For the text-containing cell, return its midpoint in (X, Y) coordinate format. 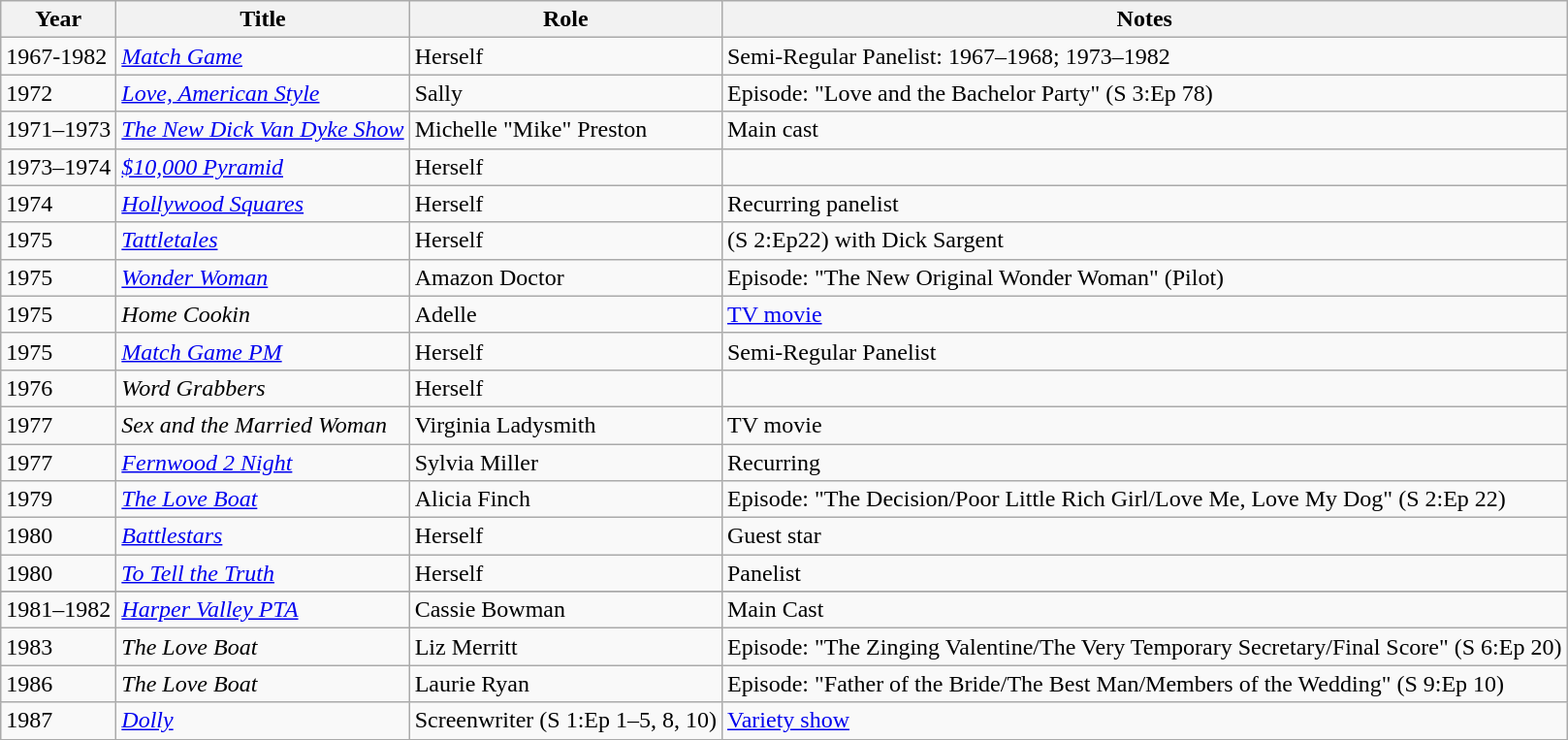
1986 (58, 684)
Match Game (263, 56)
1983 (58, 647)
Guest star (1144, 536)
$10,000 Pyramid (263, 167)
1974 (58, 204)
Semi-Regular Panelist (1144, 351)
Wonder Woman (263, 277)
Screenwriter (S 1:Ep 1–5, 8, 10) (565, 721)
Episode: "The Zinging Valentine/The Very Temporary Secretary/Final Score" (S 6:Ep 20) (1144, 647)
The New Dick Van Dyke Show (263, 130)
Recurring (1144, 463)
Home Cookin (263, 314)
Adelle (565, 314)
To Tell the Truth (263, 573)
Virginia Ladysmith (565, 425)
Variety show (1144, 721)
Word Grabbers (263, 388)
1972 (58, 93)
1981–1982 (58, 610)
Episode: "The New Original Wonder Woman" (Pilot) (1144, 277)
Tattletales (263, 241)
(S 2:Ep22) with Dick Sargent (1144, 241)
Year (58, 19)
Amazon Doctor (565, 277)
Panelist (1144, 573)
1971–1973 (58, 130)
1987 (58, 721)
Match Game PM (263, 351)
Episode: "Father of the Bride/The Best Man/Members of the Wedding" (S 9:Ep 10) (1144, 684)
Battlestars (263, 536)
Sex and the Married Woman (263, 425)
Episode: "Love and the Bachelor Party" (S 3:Ep 78) (1144, 93)
Fernwood 2 Night (263, 463)
Notes (1144, 19)
Dolly (263, 721)
Role (565, 19)
Semi-Regular Panelist: 1967–1968; 1973–1982 (1144, 56)
Liz Merritt (565, 647)
Recurring panelist (1144, 204)
Hollywood Squares (263, 204)
Love, American Style (263, 93)
Laurie Ryan (565, 684)
Episode: "The Decision/Poor Little Rich Girl/Love Me, Love My Dog" (S 2:Ep 22) (1144, 499)
Alicia Finch (565, 499)
Cassie Bowman (565, 610)
1973–1974 (58, 167)
1967-1982 (58, 56)
Title (263, 19)
Main cast (1144, 130)
1976 (58, 388)
Michelle "Mike" Preston (565, 130)
Sally (565, 93)
Harper Valley PTA (263, 610)
1979 (58, 499)
Main Cast (1144, 610)
Sylvia Miller (565, 463)
